Scan for the cell matching the given text and deliver its (x, y) coordinate at center. 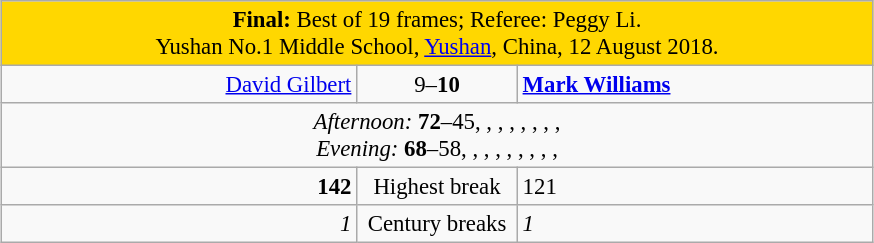
Afternoon: 72–45, , , , , , , , Evening: 68–58, , , , , , , , , (437, 136)
Highest break (438, 187)
9–10 (438, 85)
Final: Best of 19 frames; Referee: Peggy Li.Yushan No.1 Middle School, Yushan, China, 12 August 2018. (437, 34)
142 (179, 187)
Century breaks (438, 224)
Mark Williams (695, 85)
121 (695, 187)
David Gilbert (179, 85)
